Identify which cell holds the provided text, then report its [x, y] central coordinate. 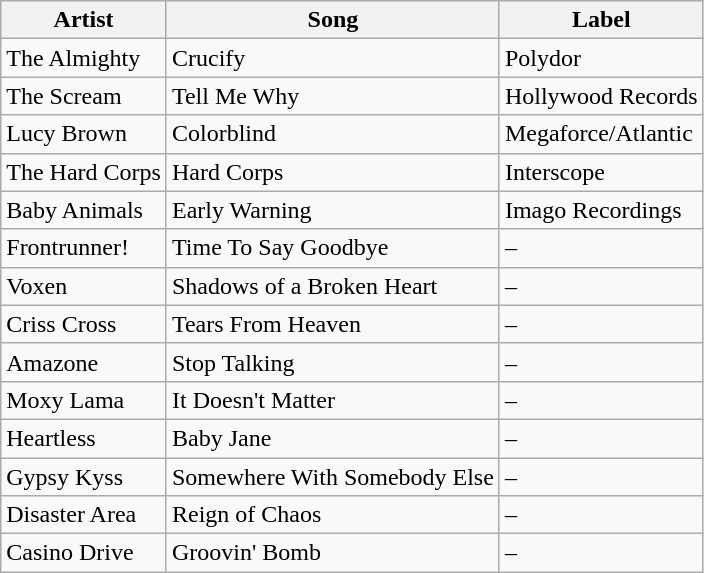
Casino Drive [84, 553]
Moxy Lama [84, 400]
Disaster Area [84, 515]
Artist [84, 20]
Song [332, 20]
Hollywood Records [601, 96]
Criss Cross [84, 324]
Baby Animals [84, 210]
Somewhere With Somebody Else [332, 477]
Tell Me Why [332, 96]
Voxen [84, 286]
Heartless [84, 438]
Colorblind [332, 134]
Shadows of a Broken Heart [332, 286]
The Almighty [84, 58]
Stop Talking [332, 362]
Frontrunner! [84, 248]
Lucy Brown [84, 134]
Groovin' Bomb [332, 553]
Tears From Heaven [332, 324]
The Scream [84, 96]
Amazone [84, 362]
Interscope [601, 172]
Time To Say Goodbye [332, 248]
Baby Jane [332, 438]
Reign of Chaos [332, 515]
Gypsy Kyss [84, 477]
Imago Recordings [601, 210]
Early Warning [332, 210]
The Hard Corps [84, 172]
Label [601, 20]
Hard Corps [332, 172]
Polydor [601, 58]
Megaforce/Atlantic [601, 134]
Crucify [332, 58]
It Doesn't Matter [332, 400]
